Return the [X, Y] coordinate for the center point of the cell that contains the specified text.  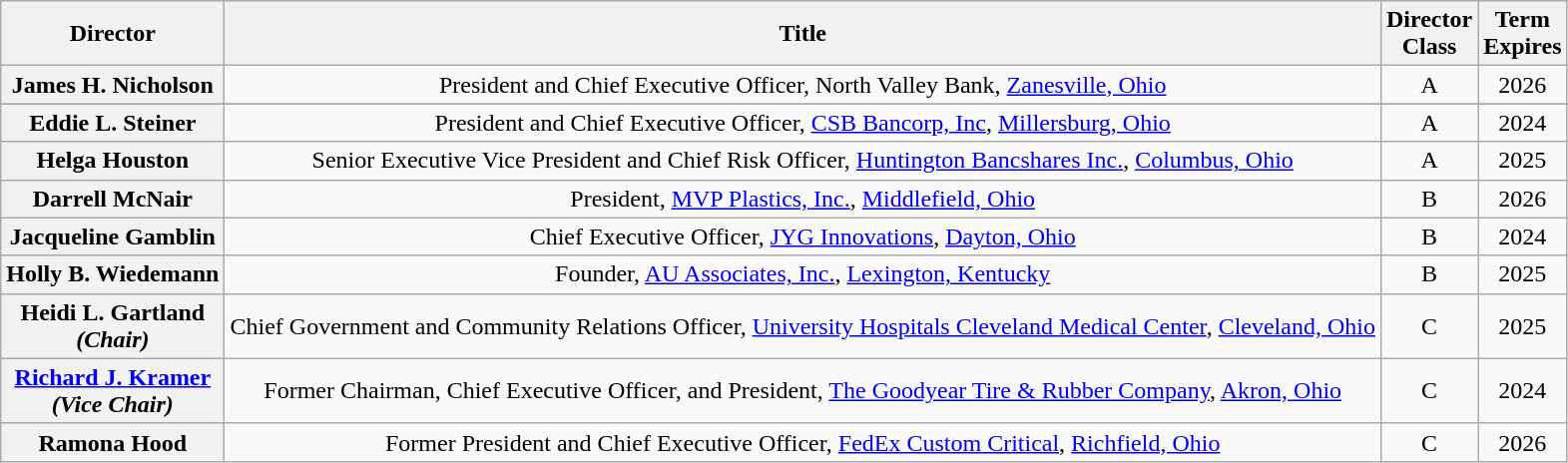
James H. Nicholson [113, 85]
Richard J. Kramer(Vice Chair) [113, 391]
Director [113, 34]
President and Chief Executive Officer, North Valley Bank, Zanesville, Ohio [802, 85]
Title [802, 34]
Chief Executive Officer, JYG Innovations, Dayton, Ohio [802, 236]
Eddie L. Steiner [113, 123]
Darrell McNair [113, 199]
President, MVP Plastics, Inc., Middlefield, Ohio [802, 199]
Holly B. Wiedemann [113, 274]
Heidi L. Gartland(Chair) [113, 325]
Helga Houston [113, 161]
DirectorClass [1429, 34]
President and Chief Executive Officer, CSB Bancorp, Inc, Millersburg, Ohio [802, 123]
Founder, AU Associates, Inc., Lexington, Kentucky [802, 274]
Former Chairman, Chief Executive Officer, and President, The Goodyear Tire & Rubber Company, Akron, Ohio [802, 391]
Jacqueline Gamblin [113, 236]
TermExpires [1523, 34]
Ramona Hood [113, 442]
Senior Executive Vice President and Chief Risk Officer, Huntington Bancshares Inc., Columbus, Ohio [802, 161]
Former President and Chief Executive Officer, FedEx Custom Critical, Richfield, Ohio [802, 442]
Chief Government and Community Relations Officer, University Hospitals Cleveland Medical Center, Cleveland, Ohio [802, 325]
